Return (x, y) of the center of cell containing provided text 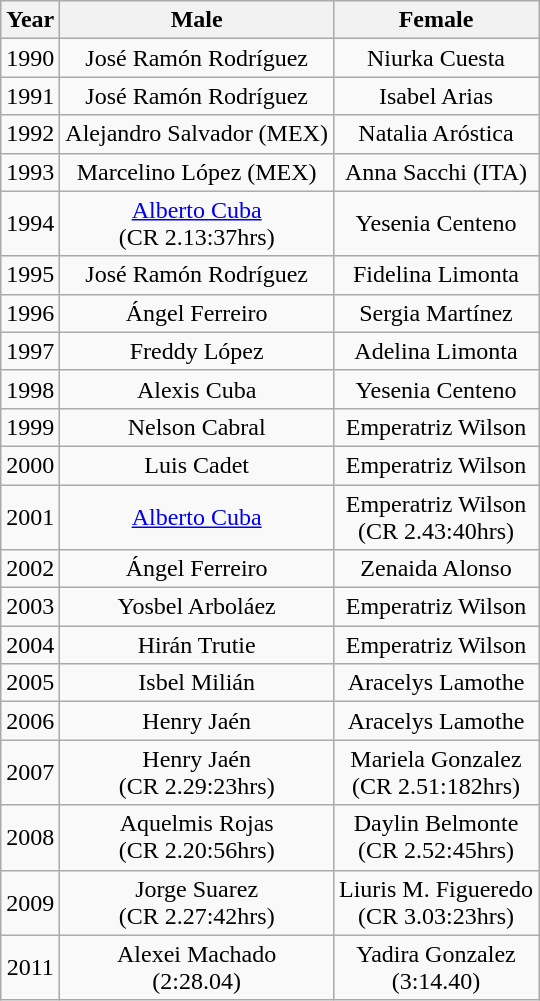
2003 (30, 607)
Marcelino López (MEX) (197, 172)
Alexei Machado(2:28.04) (197, 968)
Freddy López (197, 351)
2011 (30, 968)
1995 (30, 275)
2008 (30, 838)
Luis Cadet (197, 465)
2009 (30, 902)
Alberto Cuba (197, 516)
Niurka Cuesta (436, 58)
Daylin Belmonte(CR 2.52:45hrs) (436, 838)
2006 (30, 721)
1990 (30, 58)
Aquelmis Rojas(CR 2.20:56hrs) (197, 838)
1996 (30, 313)
Alejandro Salvador (MEX) (197, 134)
1999 (30, 427)
2001 (30, 516)
Yosbel Arboláez (197, 607)
Liuris M. Figueredo(CR 3.03:23hrs) (436, 902)
Yadira Gonzalez(3:14.40) (436, 968)
Adelina Limonta (436, 351)
2002 (30, 569)
Isabel Arias (436, 96)
1993 (30, 172)
Sergia Martínez (436, 313)
Henry Jaén(CR 2.29:23hrs) (197, 772)
Alberto Cuba (CR 2.13:37hrs) (197, 224)
2004 (30, 645)
1991 (30, 96)
Natalia Aróstica (436, 134)
1998 (30, 389)
1997 (30, 351)
Zenaida Alonso (436, 569)
Emperatriz Wilson (CR 2.43:40hrs) (436, 516)
Alexis Cuba (197, 389)
Female (436, 20)
Year (30, 20)
1992 (30, 134)
Anna Sacchi (ITA) (436, 172)
Male (197, 20)
Hirán Trutie (197, 645)
2007 (30, 772)
2000 (30, 465)
Nelson Cabral (197, 427)
Mariela Gonzalez(CR 2.51:182hrs) (436, 772)
Isbel Milián (197, 683)
Fidelina Limonta (436, 275)
1994 (30, 224)
Henry Jaén (197, 721)
2005 (30, 683)
Jorge Suarez (CR 2.27:42hrs) (197, 902)
